Find where the given text appears and provide that cell's center as [x, y] coordinate. 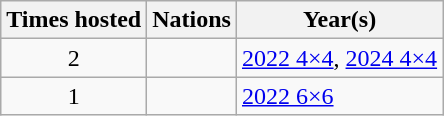
2022 6×6 [339, 96]
Nations [192, 20]
1 [74, 96]
2022 4×4, 2024 4×4 [339, 58]
2 [74, 58]
Year(s) [339, 20]
Times hosted [74, 20]
